Provide the [X, Y] coordinate of the cell's center where the given text is located.  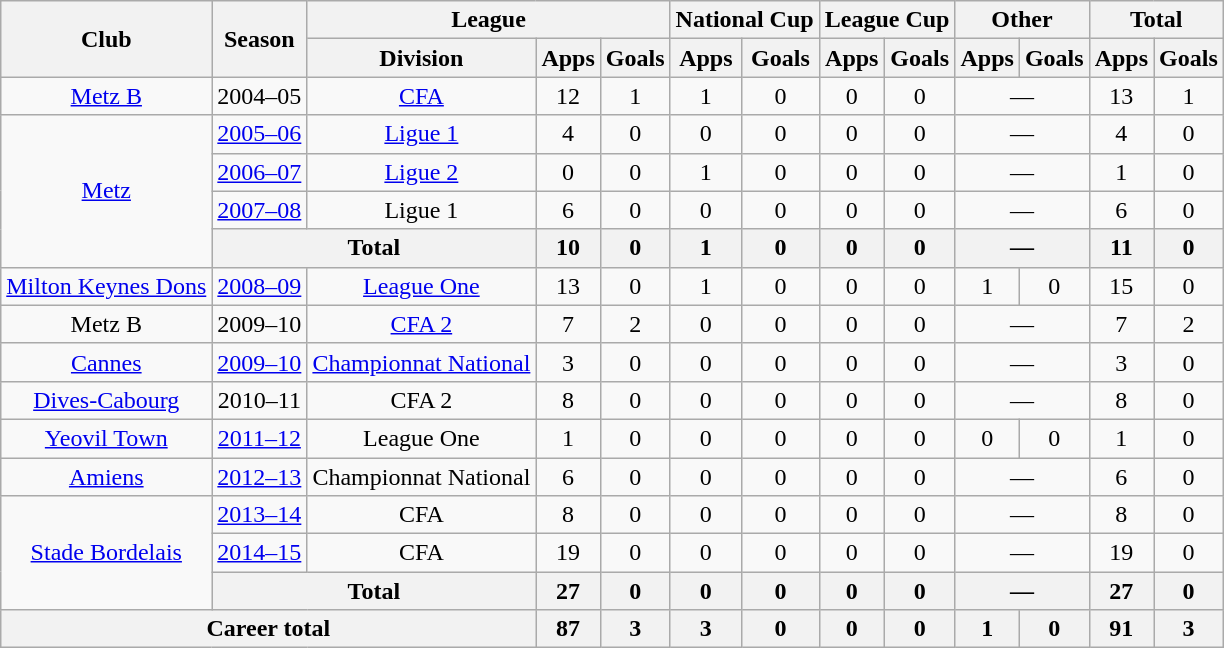
Cannes [106, 362]
2012–13 [260, 477]
Other [1022, 20]
87 [568, 629]
2004–05 [260, 96]
Division [422, 58]
Milton Keynes Dons [106, 286]
Ligue 2 [422, 172]
2014–15 [260, 553]
Season [260, 39]
2013–14 [260, 515]
Career total [268, 629]
National Cup [744, 20]
11 [1121, 248]
2008–09 [260, 286]
Amiens [106, 477]
2007–08 [260, 210]
91 [1121, 629]
2010–11 [260, 400]
12 [568, 96]
2011–12 [260, 438]
League Cup [887, 20]
2005–06 [260, 134]
2006–07 [260, 172]
10 [568, 248]
15 [1121, 286]
Yeovil Town [106, 438]
League [488, 20]
Club [106, 39]
Metz [106, 191]
Dives-Cabourg [106, 400]
Stade Bordelais [106, 553]
